Identify which cell holds the provided text, then report its (x, y) central coordinate. 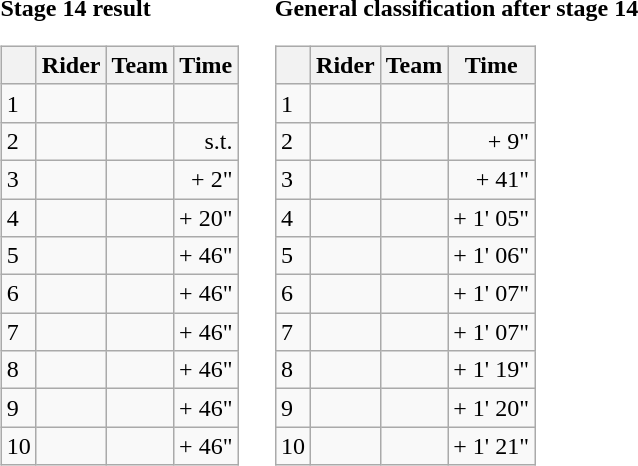
+ 1' 21" (492, 446)
+ 1' 19" (492, 370)
+ 1' 05" (492, 217)
+ 2" (206, 179)
+ 1' 20" (492, 408)
s.t. (206, 141)
+ 9" (492, 141)
+ 20" (206, 217)
+ 1' 06" (492, 256)
+ 41" (492, 179)
